Pinpoint the cell where the given text exists, returning its [X, Y] midpoint coordinate. 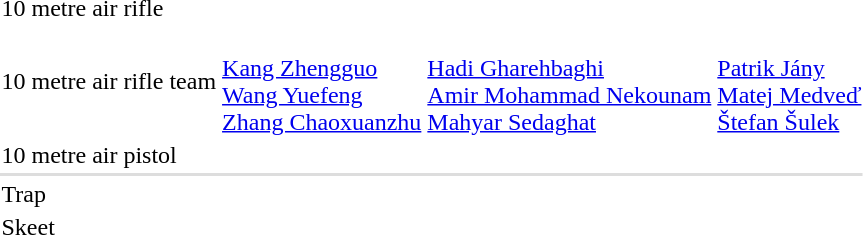
10 metre air rifle team [109, 82]
Kang ZhengguoWang YuefengZhang Chaoxuanzhu [322, 82]
Trap [109, 194]
10 metre air pistol [109, 155]
Hadi GharehbaghiAmir Mohammad NekounamMahyar Sedaghat [570, 82]
Patrik JányMatej MedveďŠtefan Šulek [790, 82]
